Identify which cell holds the provided text, then report its [x, y] central coordinate. 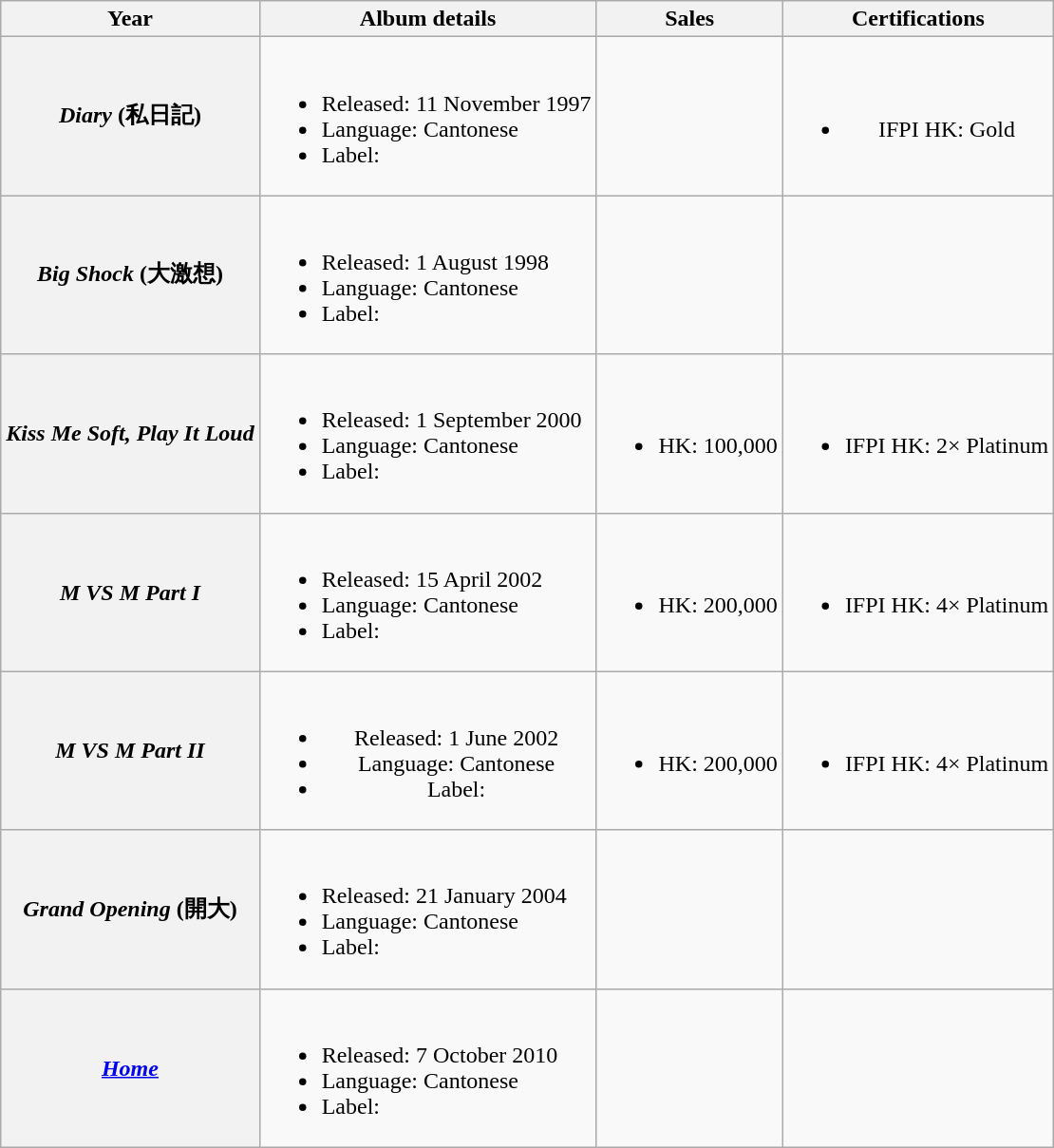
IFPI HK: Gold [917, 116]
Released: 15 April 2002Language: CantoneseLabel: [427, 593]
Released: 7 October 2010Language: CantoneseLabel: [427, 1067]
Big Shock (大激想) [130, 275]
Kiss Me Soft, Play It Loud [130, 433]
HK: 100,000 [689, 433]
Grand Opening (開大) [130, 910]
Released: 1 August 1998Language: CantoneseLabel: [427, 275]
Released: 1 September 2000Language: CantoneseLabel: [427, 433]
IFPI HK: 2× Platinum [917, 433]
Album details [427, 19]
Sales [689, 19]
Year [130, 19]
M VS M Part I [130, 593]
Home [130, 1067]
Released: 1 June 2002Language: CantoneseLabel: [427, 750]
Released: 11 November 1997Language: CantoneseLabel: [427, 116]
Released: 21 January 2004Language: CantoneseLabel: [427, 910]
M VS M Part II [130, 750]
Certifications [917, 19]
Diary (私日記) [130, 116]
